Return the [X, Y] coordinate for the center point of the cell that contains the specified text.  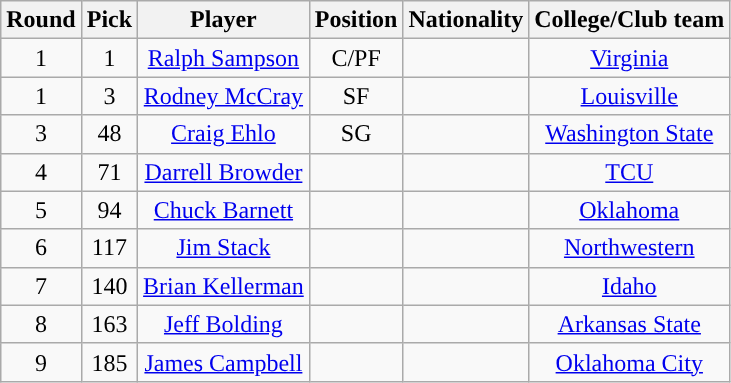
SF [356, 96]
Brian Kellerman [224, 286]
Pick [109, 20]
Ralph Sampson [224, 58]
Chuck Barnett [224, 210]
Northwestern [630, 248]
117 [109, 248]
8 [41, 324]
Round [41, 20]
140 [109, 286]
College/Club team [630, 20]
Arkansas State [630, 324]
94 [109, 210]
7 [41, 286]
48 [109, 134]
4 [41, 172]
Nationality [466, 20]
163 [109, 324]
Idaho [630, 286]
Louisville [630, 96]
71 [109, 172]
Player [224, 20]
5 [41, 210]
Oklahoma [630, 210]
Craig Ehlo [224, 134]
Rodney McCray [224, 96]
Oklahoma City [630, 362]
Virginia [630, 58]
6 [41, 248]
James Campbell [224, 362]
Darrell Browder [224, 172]
C/PF [356, 58]
TCU [630, 172]
SG [356, 134]
Jim Stack [224, 248]
Jeff Bolding [224, 324]
9 [41, 362]
Position [356, 20]
Washington State [630, 134]
185 [109, 362]
